Pinpoint the cell where the given text exists, returning its (X, Y) midpoint coordinate. 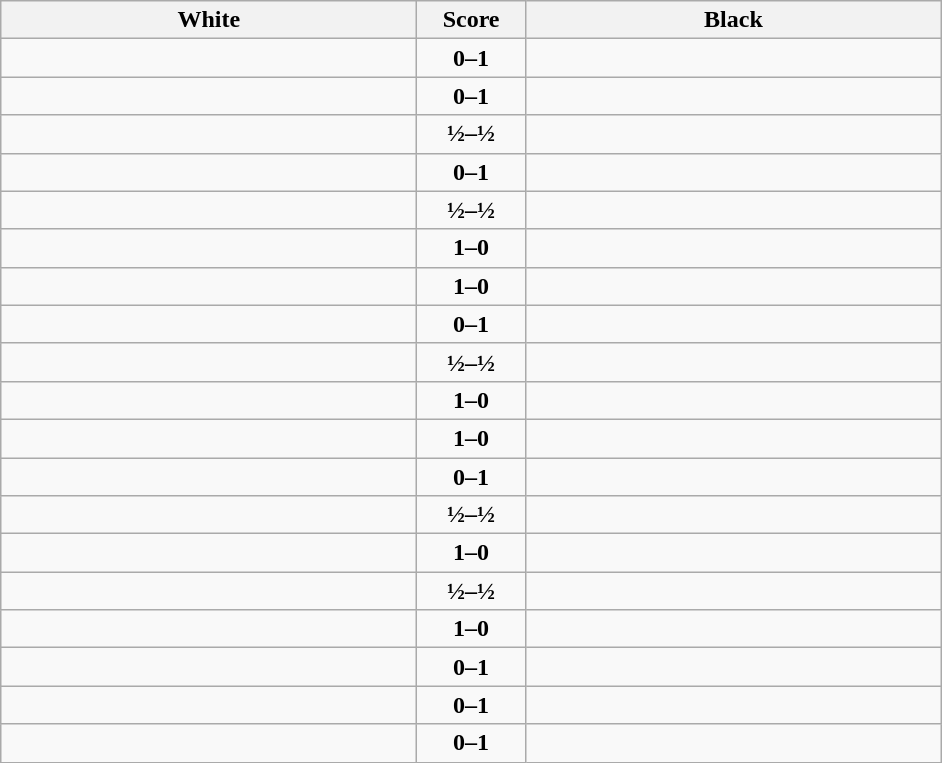
Black (733, 20)
Score (472, 20)
White (209, 20)
